Find where the given text appears and provide that cell's center as (X, Y) coordinate. 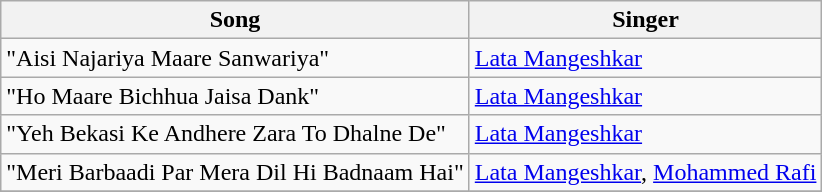
"Meri Barbaadi Par Mera Dil Hi Badnaam Hai" (236, 172)
"Ho Maare Bichhua Jaisa Dank" (236, 96)
Lata Mangeshkar, Mohammed Rafi (646, 172)
"Aisi Najariya Maare Sanwariya" (236, 58)
Singer (646, 20)
"Yeh Bekasi Ke Andhere Zara To Dhalne De" (236, 134)
Song (236, 20)
